Capture the cell that displays the provided text and extract its (X, Y) central coordinate. 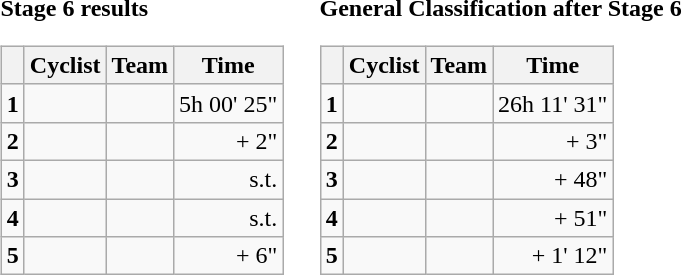
+ 48" (553, 179)
+ 6" (228, 256)
26h 11' 31" (553, 103)
+ 51" (553, 217)
+ 3" (553, 141)
+ 2" (228, 141)
5h 00' 25" (228, 103)
+ 1' 12" (553, 256)
